Return (x, y) of the center of cell containing provided text 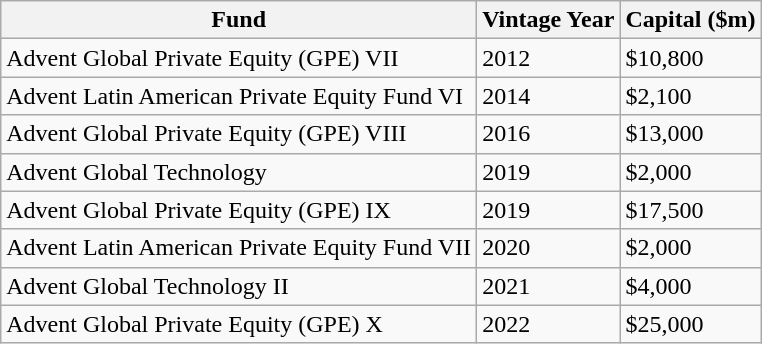
2020 (548, 248)
Advent Global Private Equity (GPE) VIII (239, 134)
$10,800 (690, 58)
Advent Global Technology II (239, 286)
$25,000 (690, 324)
2012 (548, 58)
$4,000 (690, 286)
Vintage Year (548, 20)
$2,100 (690, 96)
2016 (548, 134)
Advent Global Private Equity (GPE) X (239, 324)
2021 (548, 286)
Advent Latin American Private Equity Fund VI (239, 96)
Fund (239, 20)
Advent Latin American Private Equity Fund VII (239, 248)
2022 (548, 324)
2014 (548, 96)
$13,000 (690, 134)
Advent Global Technology (239, 172)
Capital ($m) (690, 20)
Advent Global Private Equity (GPE) IX (239, 210)
$17,500 (690, 210)
Advent Global Private Equity (GPE) VII (239, 58)
